Capture the cell that displays the provided text and extract its (X, Y) central coordinate. 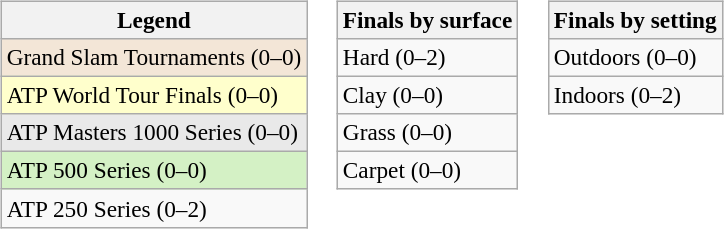
Grand Slam Tournaments (0–0) (154, 57)
Hard (0–2) (427, 57)
ATP Masters 1000 Series (0–0) (154, 133)
Outdoors (0–0) (635, 57)
ATP World Tour Finals (0–0) (154, 95)
Indoors (0–2) (635, 95)
Finals by setting (635, 20)
ATP 250 Series (0–2) (154, 208)
Clay (0–0) (427, 95)
Grass (0–0) (427, 133)
ATP 500 Series (0–0) (154, 171)
Finals by surface (427, 20)
Legend (154, 20)
Carpet (0–0) (427, 171)
